Identify which cell holds the provided text, then report its [x, y] central coordinate. 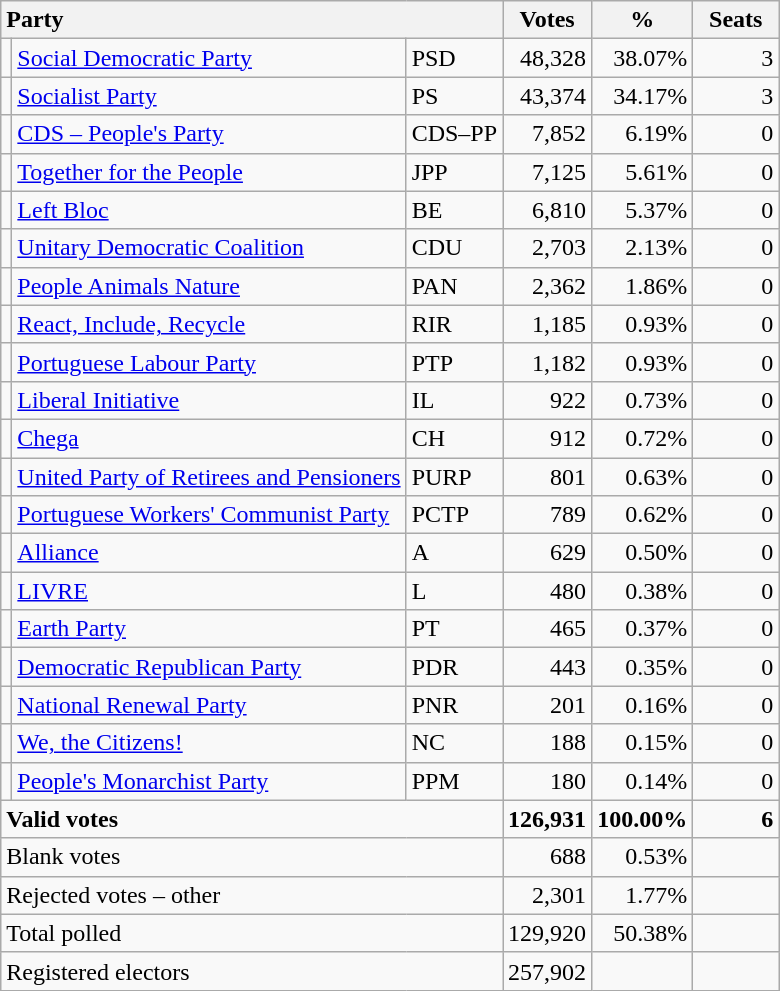
801 [548, 477]
2,301 [548, 895]
PNR [454, 705]
0.50% [642, 553]
A [454, 553]
6 [736, 819]
We, the Citizens! [209, 743]
RIR [454, 324]
United Party of Retirees and Pensioners [209, 477]
Valid votes [252, 819]
0.53% [642, 857]
0.16% [642, 705]
Together for the People [209, 172]
CH [454, 438]
443 [548, 667]
PS [454, 96]
789 [548, 515]
201 [548, 705]
0.72% [642, 438]
Portuguese Labour Party [209, 362]
People Animals Nature [209, 286]
5.37% [642, 210]
PCTP [454, 515]
1.77% [642, 895]
126,931 [548, 819]
PAN [454, 286]
129,920 [548, 933]
2,703 [548, 248]
JPP [454, 172]
PT [454, 629]
People's Monarchist Party [209, 781]
Socialist Party [209, 96]
0.63% [642, 477]
6.19% [642, 134]
2,362 [548, 286]
Social Democratic Party [209, 58]
Alliance [209, 553]
Earth Party [209, 629]
LIVRE [209, 591]
688 [548, 857]
Rejected votes – other [252, 895]
0.37% [642, 629]
180 [548, 781]
Left Bloc [209, 210]
Party [252, 20]
1,185 [548, 324]
Portuguese Workers' Communist Party [209, 515]
PSD [454, 58]
188 [548, 743]
912 [548, 438]
0.62% [642, 515]
Democratic Republican Party [209, 667]
CDS–PP [454, 134]
Blank votes [252, 857]
0.15% [642, 743]
629 [548, 553]
257,902 [548, 971]
922 [548, 400]
2.13% [642, 248]
PURP [454, 477]
50.38% [642, 933]
465 [548, 629]
Unitary Democratic Coalition [209, 248]
PDR [454, 667]
0.38% [642, 591]
0.73% [642, 400]
0.35% [642, 667]
7,125 [548, 172]
BE [454, 210]
43,374 [548, 96]
Registered electors [252, 971]
Votes [548, 20]
CDU [454, 248]
100.00% [642, 819]
React, Include, Recycle [209, 324]
National Renewal Party [209, 705]
6,810 [548, 210]
7,852 [548, 134]
CDS – People's Party [209, 134]
1.86% [642, 286]
Chega [209, 438]
480 [548, 591]
48,328 [548, 58]
34.17% [642, 96]
Total polled [252, 933]
PTP [454, 362]
1,182 [548, 362]
0.14% [642, 781]
Seats [736, 20]
% [642, 20]
38.07% [642, 58]
L [454, 591]
Liberal Initiative [209, 400]
5.61% [642, 172]
PPM [454, 781]
NC [454, 743]
IL [454, 400]
